Extract the (x, y) coordinate from the center of the cell holding the provided text.  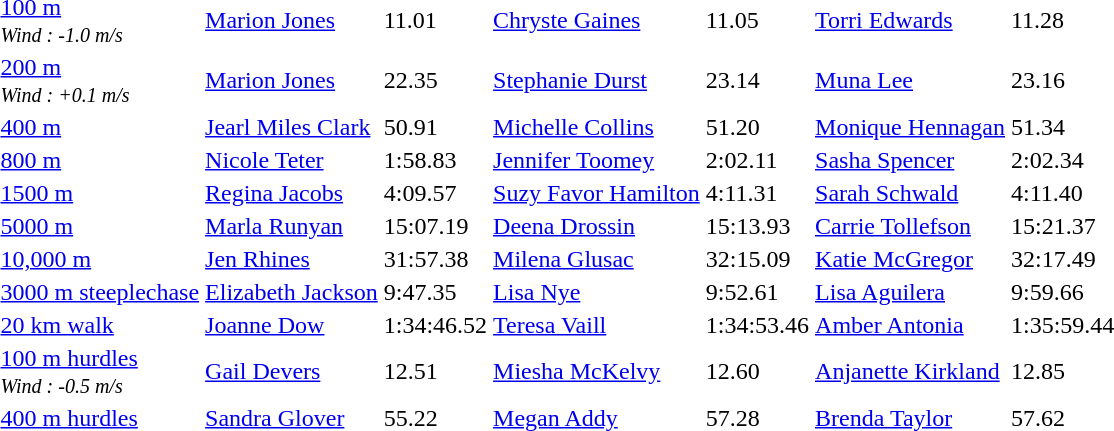
1:58.83 (435, 160)
Elizabeth Jackson (292, 292)
50.91 (435, 127)
Stephanie Durst (597, 80)
Nicole Teter (292, 160)
2:02.11 (757, 160)
Michelle Collins (597, 127)
Sarah Schwald (910, 193)
12.60 (757, 372)
Joanne Dow (292, 325)
Jen Rhines (292, 259)
Carrie Tollefson (910, 226)
23.14 (757, 80)
Jearl Miles Clark (292, 127)
Milena Glusac (597, 259)
Suzy Favor Hamilton (597, 193)
15:13.93 (757, 226)
Deena Drossin (597, 226)
Amber Antonia (910, 325)
1:34:46.52 (435, 325)
31:57.38 (435, 259)
Lisa Nye (597, 292)
9:52.61 (757, 292)
Muna Lee (910, 80)
Monique Hennagan (910, 127)
Anjanette Kirkland (910, 372)
Marla Runyan (292, 226)
4:09.57 (435, 193)
1:34:53.46 (757, 325)
4:11.31 (757, 193)
22.35 (435, 80)
9:47.35 (435, 292)
Lisa Aguilera (910, 292)
Gail Devers (292, 372)
Jennifer Toomey (597, 160)
15:07.19 (435, 226)
12.51 (435, 372)
Marion Jones (292, 80)
Miesha McKelvy (597, 372)
32:15.09 (757, 259)
Katie McGregor (910, 259)
Regina Jacobs (292, 193)
Sasha Spencer (910, 160)
Teresa Vaill (597, 325)
51.20 (757, 127)
